Locate the cell with the specified text and output its (X, Y) center coordinate. 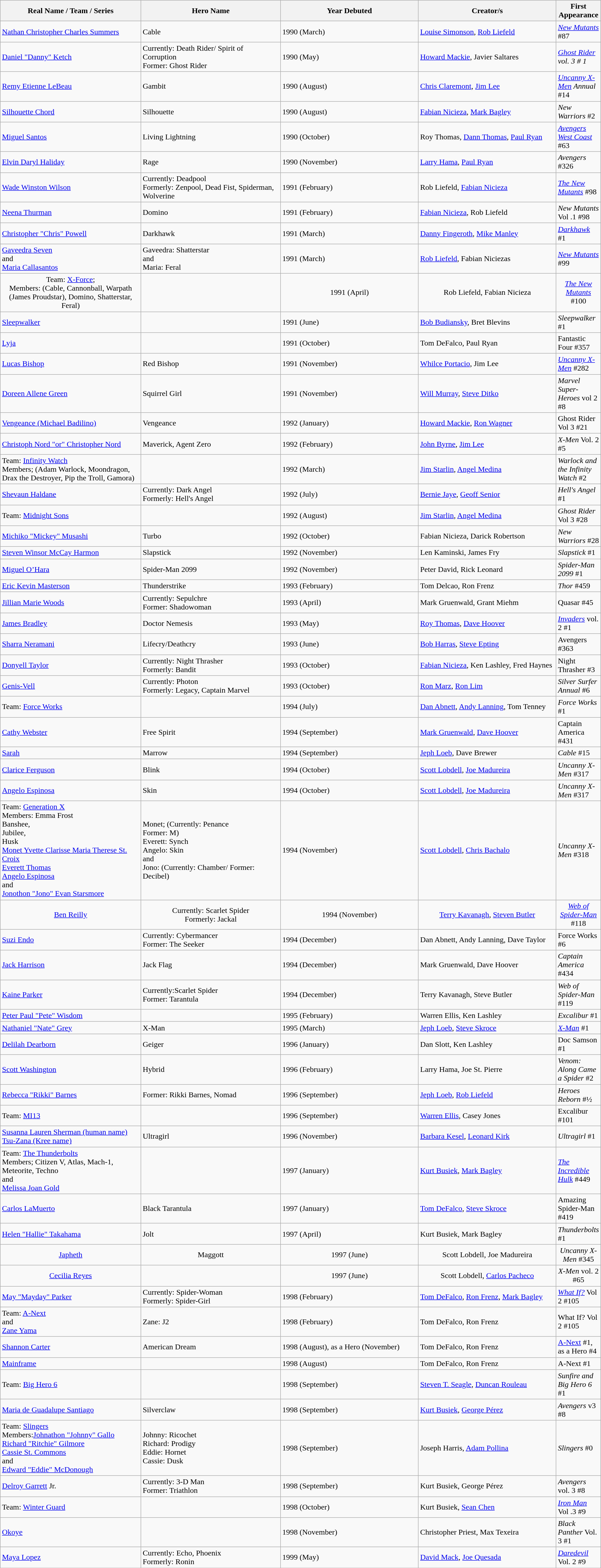
Vengeance (Michael Badilino) (71, 423)
Sarah (71, 753)
1998 (August) (349, 1363)
1992 (October) (349, 536)
Ben Reilly (71, 915)
Miguel O’Hara (71, 569)
Currently: Scarlet SpiderFormerly: Jackal (211, 915)
Black Tarantula (211, 1209)
Roy Thomas, Dann Thomas, Paul Ryan (487, 137)
Helen "Hallie" Takahama (71, 1234)
1992 (August) (349, 515)
Sleepwalker (71, 322)
Terry Kavanagh, Steve Butler (487, 994)
Slingers #0 (579, 1448)
Rebecca "Rikki" Barnes (71, 1094)
Jeph Loeb, Dave Brewer (487, 753)
Amazing Spider-Man #419 (579, 1209)
Silverclaw (211, 1410)
1991 (October) (349, 343)
Angelo Espinosa (71, 791)
Shevaun Haldane (71, 495)
X-Men vol. 2 #65 (579, 1275)
Bob Budiansky, Bret Blevins (487, 322)
Peter Paul "Pete" Wisdom (71, 1015)
Black Panther Vol. 3 #1 (579, 1532)
Zane: J2 (211, 1322)
Heroes Reborn #½ (579, 1094)
X-Men Vol. 2 #5 (579, 444)
Domino (211, 213)
1991 (June) (349, 322)
New Warriors #28 (579, 536)
Doreen Allene Green (71, 394)
Bob Harras, Steve Epting (487, 644)
Larry Hama, Joe St. Pierre (487, 1069)
Currently: Night ThrasherFormerly: Bandit (211, 665)
Mainframe (71, 1363)
New Mutants #87 (579, 31)
Cable #15 (579, 753)
1994 (July) (349, 707)
Dan Slott, Ken Lashley (487, 1044)
Darkhawk #1 (579, 233)
May "Mayday" Parker (71, 1297)
Team: MI13 (71, 1116)
Jeph Loeb, Steve Skroce (487, 1028)
Iron Man Vol .3 #9 (579, 1507)
Joseph Harris, Adam Pollina (487, 1448)
1995 (March) (349, 1028)
Hell's Angel #1 (579, 495)
1990 (November) (349, 162)
1998 (August), as a Hero (November) (349, 1347)
1995 (February) (349, 1015)
Jack Flag (211, 965)
Skin (211, 791)
Web of Spider-Man #119 (579, 994)
Scott Lobdell, Carlos Pacheco (487, 1275)
Tom DeFalco, Paul Ryan (487, 343)
Wade Winston Wilson (71, 187)
Cecilia Reyes (71, 1275)
Thunderstrike (211, 586)
Red Bishop (211, 364)
Living Lightning (211, 137)
1992 (February) (349, 444)
Marvel Super-Heroes vol 2 #8 (579, 394)
Spider-Man 2099 #1 (579, 569)
Avengers West Coast #63 (579, 137)
Currently: Death Rider/ Spirit of CorruptionFormer: Ghost Rider (211, 57)
Len Kaminski, James Fry (487, 553)
Jolt (211, 1234)
Currently: CybermancerFormer: The Seeker (211, 940)
Neena Thurman (71, 213)
Remy Etienne LeBeau (71, 86)
Uncanny X-Men #282 (579, 364)
Will Murray, Steve Ditko (487, 394)
James Bradley (71, 623)
Elvin Daryl Haliday (71, 162)
Team: A-NextandZane Yama (71, 1322)
John Byrne, Jim Lee (487, 444)
Free Spirit (211, 732)
Christoph Nord "or" Christopher Nord (71, 444)
Team: Midnight Sons (71, 515)
Excalibur #1 (579, 1015)
1990 (May) (349, 57)
Mark Gruenwald, Grant Miehm (487, 602)
Ultragirl #1 (579, 1137)
Vengeance (211, 423)
Carlos LaMuerto (71, 1209)
Currently:Scarlet SpiderFormer: Tarantula (211, 994)
Excalibur #101 (579, 1116)
1997 (April) (349, 1234)
Howard Mackie, Javier Saltares (487, 57)
Nathan Christopher Charles Summers (71, 31)
Scott Lobdell, Chris Bachalo (487, 850)
Miguel Santos (71, 137)
Uncanny X-Men Annual #14 (579, 86)
Okoye (71, 1532)
Lifecry/Deathcry (211, 644)
Barbara Kesel, Leonard Kirk (487, 1137)
Warren Ellis, Ken Lashley (487, 1015)
Fabian Nicieza, Ken Lashley, Fred Haynes (487, 665)
Delilah Dearborn (71, 1044)
Fabian Nicieza, Darick Robertson (487, 536)
Web of Spider-Man #118 (579, 915)
Rage (211, 162)
Steven T. Seagle, Duncan Rouleau (487, 1384)
Captain America #431 (579, 732)
New Mutants #99 (579, 258)
Avengers #363 (579, 644)
Genis-Vell (71, 686)
Jack Harrison (71, 965)
Danny Fingeroth, Mike Manley (487, 233)
1993 (April) (349, 602)
The Incredible Hulk #449 (579, 1170)
Marrow (211, 753)
Ron Marz, Ron Lim (487, 686)
1998 (October) (349, 1507)
Ultragirl (211, 1137)
Tom Delcao, Ron Frenz (487, 586)
Real Name / Team / Series (71, 11)
Gambit (211, 86)
Force Works #1 (579, 707)
Scott Washington (71, 1069)
Avengers vol. 3 #8 (579, 1486)
Ghost Rider vol. 3 # 1 (579, 57)
1990 (March) (349, 31)
X-Man #1 (579, 1028)
Jillian Marie Woods (71, 602)
1996 (January) (349, 1044)
Christopher Priest, Max Texeira (487, 1532)
Silver Surfer Annual #6 (579, 686)
Maria de Guadalupe Santiago (71, 1410)
Whilce Portacio, Jim Lee (487, 364)
Thunderbolts #1 (579, 1234)
1996 (November) (349, 1137)
Thor #459 (579, 586)
Captain America #434 (579, 965)
Avengers v3 #8 (579, 1410)
Currently: 3-D ManFormer: Triathlon (211, 1486)
Venom: Along Came a Spider #2 (579, 1069)
1992 (March) (349, 469)
Bernie Jaye, Geoff Senior (487, 495)
Suzi Endo (71, 940)
Lucas Bishop (71, 364)
Team: Big Hero 6 (71, 1384)
Geiger (211, 1044)
Cable (211, 31)
Maya Lopez (71, 1557)
Dan Abnett, Andy Lanning, Dave Taylor (487, 940)
Hybrid (211, 1069)
Turbo (211, 536)
Currently: PhotonFormerly: Legacy, Captain Marvel (211, 686)
Susanna Lauren Sherman (human name)Tsu-Zana (Kree name) (71, 1137)
1996 (February) (349, 1069)
Sharra Neramani (71, 644)
Jeph Loeb, Rob Liefeld (487, 1094)
Team: X-Force;Members: (Cable, Cannonball, Warpath (James Proudstar), Domino, Shatterstar, Feral) (71, 292)
Christopher "Chris" Powell (71, 233)
Team: Winter Guard (71, 1507)
First Appearance (579, 11)
David Mack, Joe Quesada (487, 1557)
Ghost Rider Vol 3 #21 (579, 423)
Gaveedra: ShatterstarandMaria: Feral (211, 258)
Japheth (71, 1255)
Invaders vol. 2 #1 (579, 623)
Currently: Dark AngelFormerly: Hell's Angel (211, 495)
Chris Claremont, Jim Lee (487, 86)
Hero Name (211, 11)
1990 (October) (349, 137)
Year Debuted (349, 11)
Roy Thomas, Dave Hoover (487, 623)
Former: Rikki Barnes, Nomad (211, 1094)
Shannon Carter (71, 1347)
Maggott (211, 1255)
Clarice Ferguson (71, 769)
Maverick, Agent Zero (211, 444)
Force Works #6 (579, 940)
Eric Kevin Masterson (71, 586)
Daniel "Danny" Ketch (71, 57)
New Warriors #2 (579, 112)
A-Next #1, as a Hero #4 (579, 1347)
1999 (May) (349, 1557)
Avengers #326 (579, 162)
Michiko "Mickey" Musashi (71, 536)
Spider-Man 2099 (211, 569)
Donyell Taylor (71, 665)
Silhouette Chord (71, 112)
Warren Ellis, Casey Jones (487, 1116)
Nathaniel "Nate" Grey (71, 1028)
Warlock and the Infinity Watch #2 (579, 469)
Currently: Echo, PhoenixFormerly: Ronin (211, 1557)
Johnny: RicochetRichard: ProdigyEddie: HornetCassie: Dusk (211, 1448)
Night Thrasher #3 (579, 665)
A-Next #1 (579, 1363)
Delroy Garrett Jr. (71, 1486)
Howard Mackie, Ron Wagner (487, 423)
1993 (May) (349, 623)
New Mutants Vol .1 #98 (579, 213)
Cathy Webster (71, 732)
Squirrel Girl (211, 394)
Currently: SepulchreFormer: Shadowoman (211, 602)
Sleepwalker #1 (579, 322)
Lyja (71, 343)
Uncanny X-Men #345 (579, 1255)
Currently: Spider-WomanFormerly: Spider-Girl (211, 1297)
Team: Infinity WatchMembers; (Adam Warlock, Moondragon, Drax the Destroyer, Pip the Troll, Gamora) (71, 469)
Uncanny X-Men #318 (579, 850)
Larry Hama, Paul Ryan (487, 162)
Currently: DeadpoolFormerly: Zenpool, Dead Fist, Spiderman, Wolverine (211, 187)
Team: The ThunderboltsMembers; Citizen V, Atlas, Mach-1, Meteorite, TechnoandMelissa Joan Gold (71, 1170)
The New Mutants #100 (579, 292)
X-Man (211, 1028)
Sunfire and Big Hero 6 #1 (579, 1384)
1993 (June) (349, 644)
Slapstick (211, 553)
Darkhawk (211, 233)
Steven Winsor McCay Harmon (71, 553)
Fantastic Four #357 (579, 343)
Gaveedra Seven andMaria Callasantos (71, 258)
Doctor Nemesis (211, 623)
Daredevil Vol. 2 #9 (579, 1557)
Doc Samson #1 (579, 1044)
Team: Force Works (71, 707)
The New Mutants #98 (579, 187)
1991 (April) (349, 292)
Fabian Nicieza, Mark Bagley (487, 112)
Kaine Parker (71, 994)
Tom DeFalco, Ron Frenz, Mark Bagley (487, 1297)
Terry Kavanagh, Steven Butler (487, 915)
1993 (February) (349, 586)
Monet; (Currently: PenanceFormer: M)Everett: SynchAngelo: SkinandJono: (Currently: Chamber/ Former: Decibel) (211, 850)
Slapstick #1 (579, 553)
1992 (January) (349, 423)
Tom DeFalco, Steve Skroce (487, 1209)
Creator/s (487, 11)
1998 (November) (349, 1532)
Quasar #45 (579, 602)
Louise Simonson, Rob Liefeld (487, 31)
1992 (July) (349, 495)
American Dream (211, 1347)
Silhouette (211, 112)
Kurt Busiek, Sean Chen (487, 1507)
Fabian Nicieza, Rob Liefeld (487, 213)
Dan Abnett, Andy Lanning, Tom Tenney (487, 707)
Rob Liefeld, Fabian Niciezas (487, 258)
Peter David, Rick Leonard (487, 569)
Blink (211, 769)
Ghost Rider Vol 3 #28 (579, 515)
Team: SlingersMembers:Johnathon "Johnny" GalloRichard "Ritchie" GilmoreCassie St. CommonsandEdward "Eddie" McDonough (71, 1448)
